Pinpoint the cell where the given text exists, returning its [X, Y] midpoint coordinate. 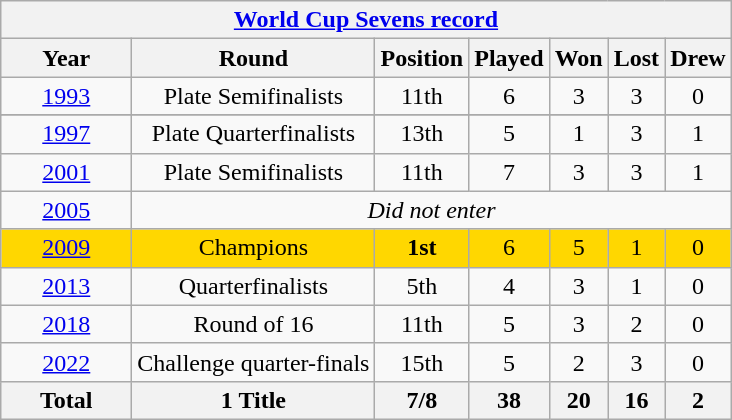
Lost [636, 58]
13th [422, 134]
1997 [66, 134]
Won [578, 58]
15th [422, 362]
5th [422, 286]
Plate Quarterfinalists [254, 134]
Played [509, 58]
2009 [66, 248]
4 [509, 286]
Challenge quarter-finals [254, 362]
Year [66, 58]
Quarterfinalists [254, 286]
Position [422, 58]
16 [636, 400]
Did not enter [432, 210]
2022 [66, 362]
7/8 [422, 400]
20 [578, 400]
1993 [66, 96]
Champions [254, 248]
2013 [66, 286]
7 [509, 172]
Round [254, 58]
1st [422, 248]
Total [66, 400]
Drew [698, 58]
2018 [66, 324]
38 [509, 400]
World Cup Sevens record [366, 20]
1 Title [254, 400]
2005 [66, 210]
Round of 16 [254, 324]
2001 [66, 172]
